Provide the (x, y) coordinate of the cell's center where the given text is located.  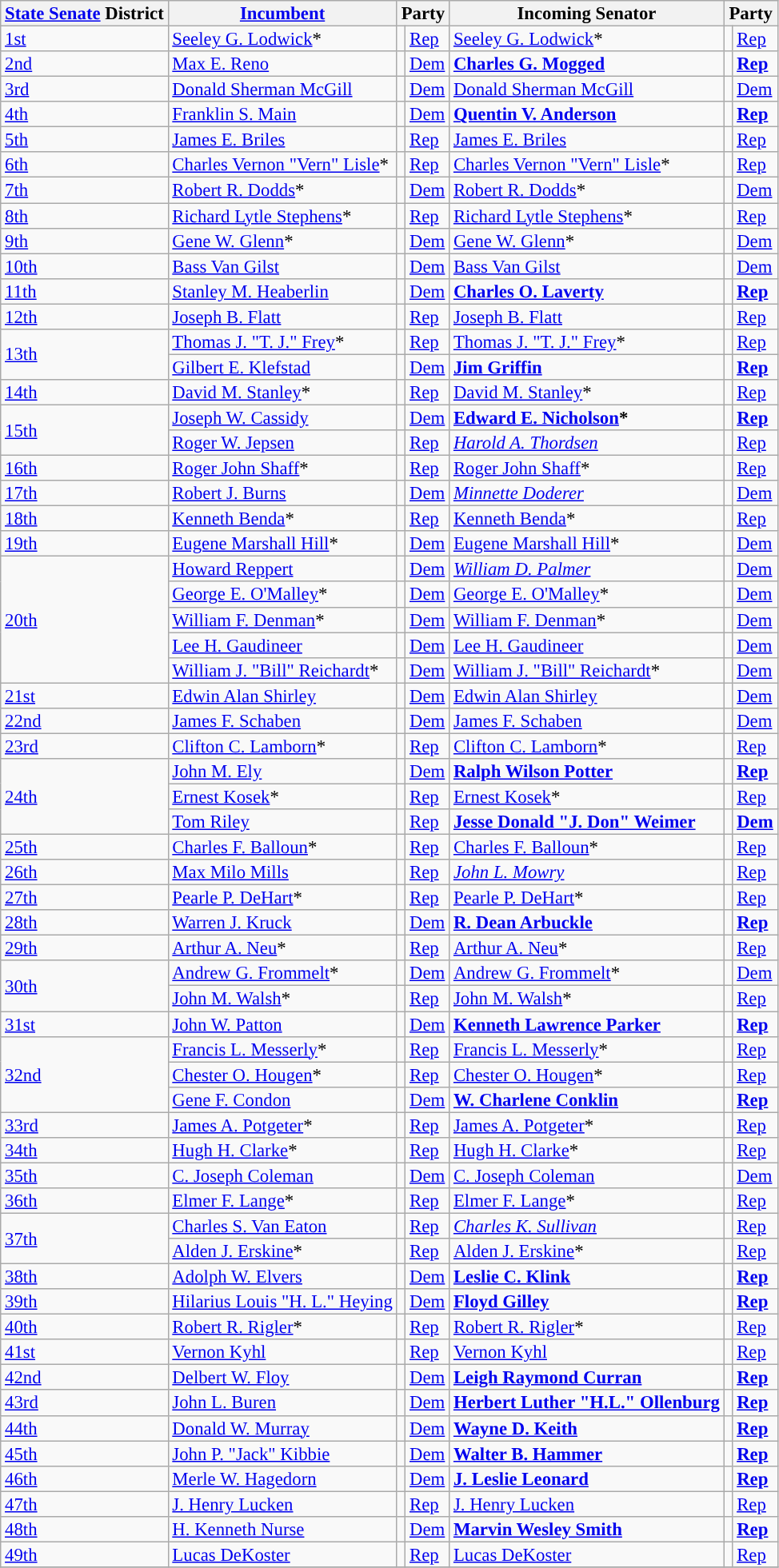
Roger W. Jepsen (282, 443)
Marvin Wesley Smith (587, 1530)
15th (85, 430)
State Senate District (85, 14)
24th (85, 796)
Jim Griffin (587, 367)
John L. Buren (282, 1403)
4th (85, 114)
Charles G. Mogged (587, 64)
2nd (85, 64)
13th (85, 355)
Leigh Raymond Curran (587, 1378)
John L. Mowry (587, 872)
John M. Ely (282, 772)
1st (85, 39)
28th (85, 923)
49th (85, 1554)
Franklin S. Main (282, 114)
H. Kenneth Nurse (282, 1530)
17th (85, 493)
Floyd Gilley (587, 1302)
41st (85, 1352)
47th (85, 1504)
43rd (85, 1403)
32nd (85, 1075)
33rd (85, 1125)
Incoming Senator (587, 14)
36th (85, 1201)
19th (85, 544)
21st (85, 696)
William D. Palmer (587, 569)
18th (85, 519)
46th (85, 1478)
5th (85, 140)
39th (85, 1302)
Hilarius Louis "H. L." Heying (282, 1302)
John P. "Jack" Kibbie (282, 1454)
Minnette Doderer (587, 493)
40th (85, 1327)
R. Dean Arbuckle (587, 923)
Ralph Wilson Potter (587, 772)
Incumbent (282, 14)
Robert J. Burns (282, 493)
Jesse Donald "J. Don" Weimer (587, 822)
30th (85, 987)
3rd (85, 90)
Max Milo Mills (282, 872)
14th (85, 393)
7th (85, 190)
35th (85, 1175)
Quentin V. Anderson (587, 114)
Edward E. Nicholson* (587, 417)
45th (85, 1454)
W. Charlene Conklin (587, 1099)
26th (85, 872)
John W. Patton (282, 1024)
Wayne D. Keith (587, 1428)
Harold A. Thordsen (587, 443)
27th (85, 898)
31st (85, 1024)
Max E. Reno (282, 64)
37th (85, 1238)
6th (85, 165)
38th (85, 1277)
Charles S. Van Eaton (282, 1226)
Howard Reppert (282, 569)
Donald W. Murray (282, 1428)
29th (85, 948)
J. Leslie Leonard (587, 1478)
Leslie C. Klink (587, 1277)
Adolph W. Elvers (282, 1277)
Walter B. Hammer (587, 1454)
44th (85, 1428)
Delbert W. Floy (282, 1378)
34th (85, 1151)
16th (85, 469)
Joseph W. Cassidy (282, 417)
10th (85, 266)
Merle W. Hagedorn (282, 1478)
22nd (85, 721)
Charles K. Sullivan (587, 1226)
Herbert Luther "H.L." Ollenburg (587, 1403)
Warren J. Kruck (282, 923)
25th (85, 848)
Kenneth Lawrence Parker (587, 1024)
Gene F. Condon (282, 1099)
Gilbert E. Klefstad (282, 367)
11th (85, 291)
20th (85, 620)
42nd (85, 1378)
Charles O. Laverty (587, 291)
Tom Riley (282, 822)
9th (85, 241)
48th (85, 1530)
8th (85, 216)
Stanley M. Heaberlin (282, 291)
12th (85, 317)
23rd (85, 746)
